Return [X, Y] of the center of cell containing provided text 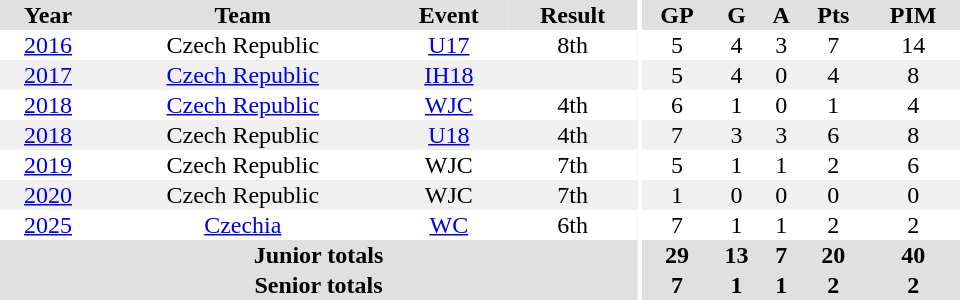
Year [48, 15]
Czechia [242, 225]
40 [913, 255]
IH18 [448, 75]
Result [572, 15]
2020 [48, 195]
U17 [448, 45]
G [736, 15]
2019 [48, 165]
14 [913, 45]
2017 [48, 75]
2025 [48, 225]
PIM [913, 15]
GP [677, 15]
2016 [48, 45]
Pts [833, 15]
A [781, 15]
29 [677, 255]
Senior totals [318, 285]
Event [448, 15]
6th [572, 225]
Junior totals [318, 255]
U18 [448, 135]
8th [572, 45]
20 [833, 255]
WC [448, 225]
Team [242, 15]
13 [736, 255]
